Find where the given text appears and provide that cell's center as (x, y) coordinate. 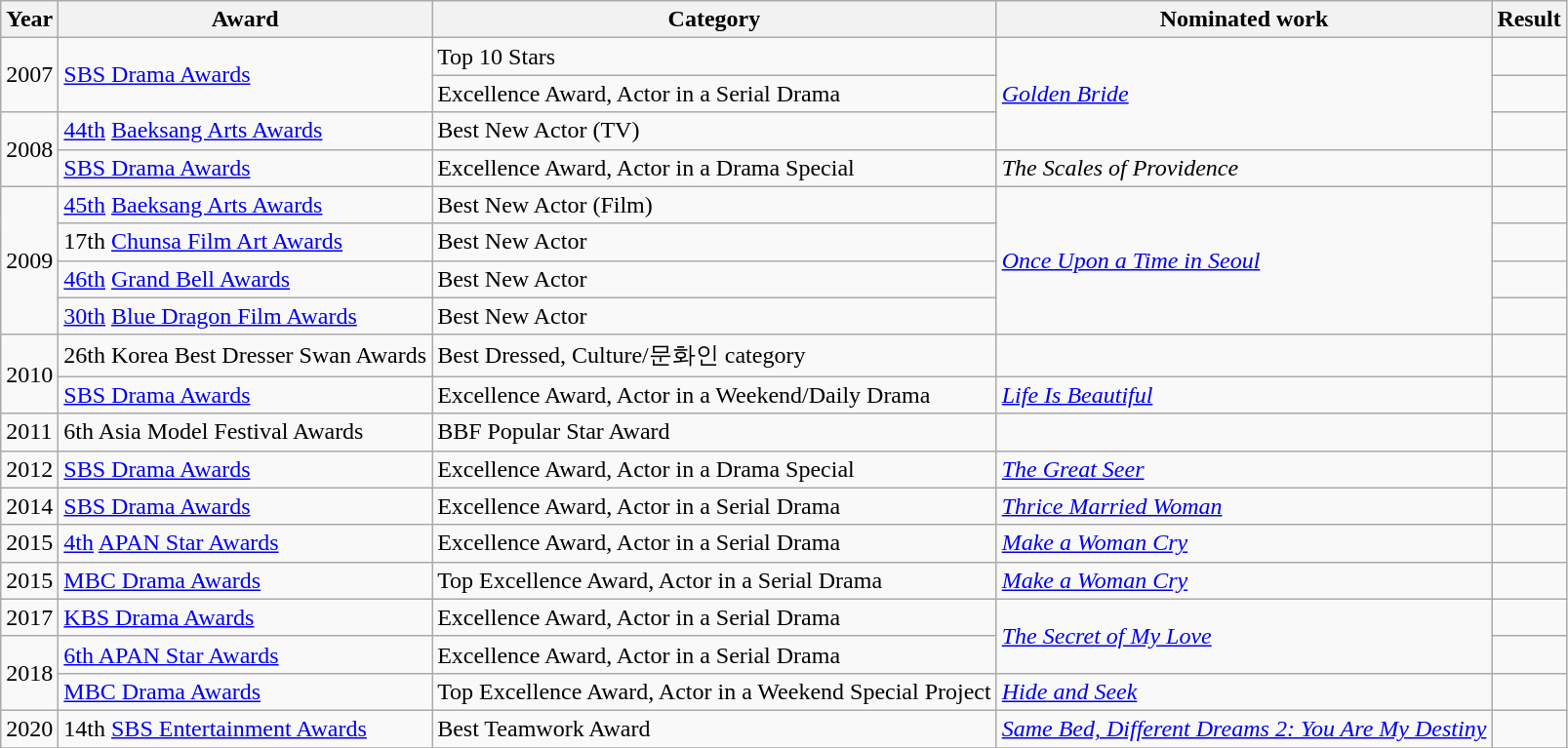
Once Upon a Time in Seoul (1244, 260)
44th Baeksang Arts Awards (246, 131)
30th Blue Dragon Film Awards (246, 316)
Top Excellence Award, Actor in a Serial Drama (714, 580)
2008 (29, 149)
6th APAN Star Awards (246, 654)
KBS Drama Awards (246, 617)
Best Teamwork Award (714, 728)
26th Korea Best Dresser Swan Awards (246, 355)
Best New Actor (Film) (714, 205)
2009 (29, 260)
2014 (29, 506)
2012 (29, 469)
The Secret of My Love (1244, 636)
BBF Popular Star Award (714, 432)
46th Grand Bell Awards (246, 279)
Top Excellence Award, Actor in a Weekend Special Project (714, 691)
2020 (29, 728)
4th APAN Star Awards (246, 543)
6th Asia Model Festival Awards (246, 432)
Hide and Seek (1244, 691)
Golden Bride (1244, 94)
2018 (29, 673)
Category (714, 20)
17th Chunsa Film Art Awards (246, 242)
Life Is Beautiful (1244, 395)
Same Bed, Different Dreams 2: You Are My Destiny (1244, 728)
Award (246, 20)
2007 (29, 75)
2011 (29, 432)
Year (29, 20)
2010 (29, 374)
Top 10 Stars (714, 57)
The Scales of Providence (1244, 168)
Excellence Award, Actor in a Weekend/Daily Drama (714, 395)
Best New Actor (TV) (714, 131)
Best Dressed, Culture/문화인 category (714, 355)
Result (1529, 20)
2017 (29, 617)
14th SBS Entertainment Awards (246, 728)
Nominated work (1244, 20)
45th Baeksang Arts Awards (246, 205)
Thrice Married Woman (1244, 506)
The Great Seer (1244, 469)
